Provide the [x, y] coordinate of the cell's center where the given text is located.  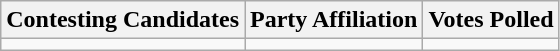
Contesting Candidates [123, 20]
Votes Polled [491, 20]
Party Affiliation [334, 20]
